From the cell containing the given text, extract its center point as [x, y] coordinate. 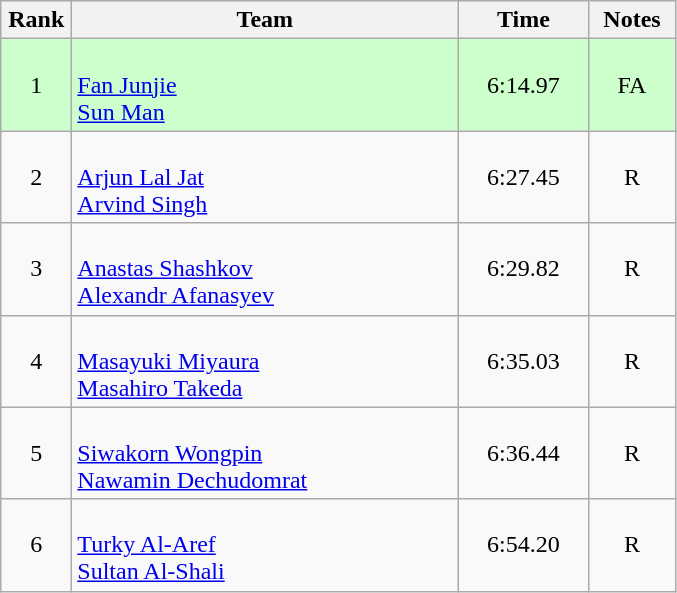
6:27.45 [524, 177]
Turky Al-ArefSultan Al-Shali [265, 545]
Anastas ShashkovAlexandr Afanasyev [265, 269]
5 [36, 453]
Fan JunjieSun Man [265, 85]
6:35.03 [524, 361]
FA [632, 85]
Time [524, 20]
Notes [632, 20]
6:54.20 [524, 545]
Siwakorn WongpinNawamin Dechudomrat [265, 453]
6:36.44 [524, 453]
Rank [36, 20]
4 [36, 361]
Masayuki MiyauraMasahiro Takeda [265, 361]
6:14.97 [524, 85]
3 [36, 269]
6 [36, 545]
Arjun Lal JatArvind Singh [265, 177]
Team [265, 20]
2 [36, 177]
6:29.82 [524, 269]
1 [36, 85]
